Return (x, y) of the center of cell containing provided text 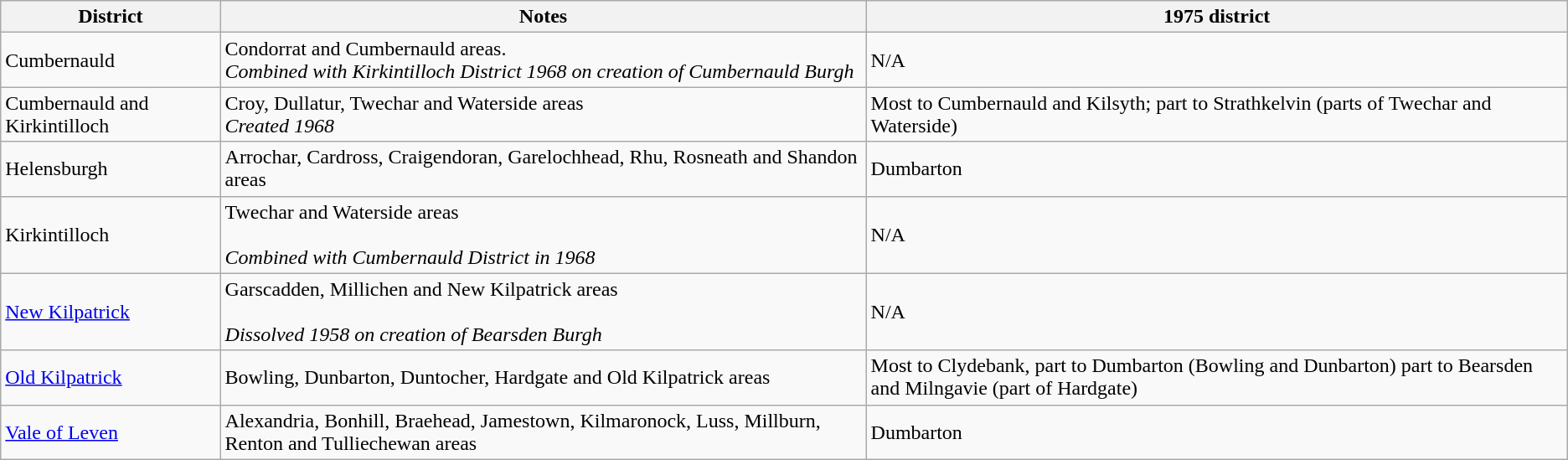
Condorrat and Cumbernauld areas. Combined with Kirkintilloch District 1968 on creation of Cumbernauld Burgh (543, 60)
Cumbernauld and Kirkintilloch (111, 114)
Alexandria, Bonhill, Braehead, Jamestown, Kilmaronock, Luss, Millburn, Renton and Tulliechewan areas (543, 432)
Bowling, Dunbarton, Duntocher, Hardgate and Old Kilpatrick areas (543, 377)
Old Kilpatrick (111, 377)
1975 district (1216, 17)
Most to Cumbernauld and Kilsyth; part to Strathkelvin (parts of Twechar and Waterside) (1216, 114)
District (111, 17)
Twechar and Waterside areasCombined with Cumbernauld District in 1968 (543, 235)
Vale of Leven (111, 432)
Arrochar, Cardross, Craigendoran, Garelochhead, Rhu, Rosneath and Shandon areas (543, 169)
Cumbernauld (111, 60)
Garscadden, Millichen and New Kilpatrick areasDissolved 1958 on creation of Bearsden Burgh (543, 312)
Helensburgh (111, 169)
Croy, Dullatur, Twechar and Waterside areas Created 1968 (543, 114)
Kirkintilloch (111, 235)
New Kilpatrick (111, 312)
Notes (543, 17)
Most to Clydebank, part to Dumbarton (Bowling and Dunbarton) part to Bearsden and Milngavie (part of Hardgate) (1216, 377)
